Find where the given text appears and provide that cell's center as [x, y] coordinate. 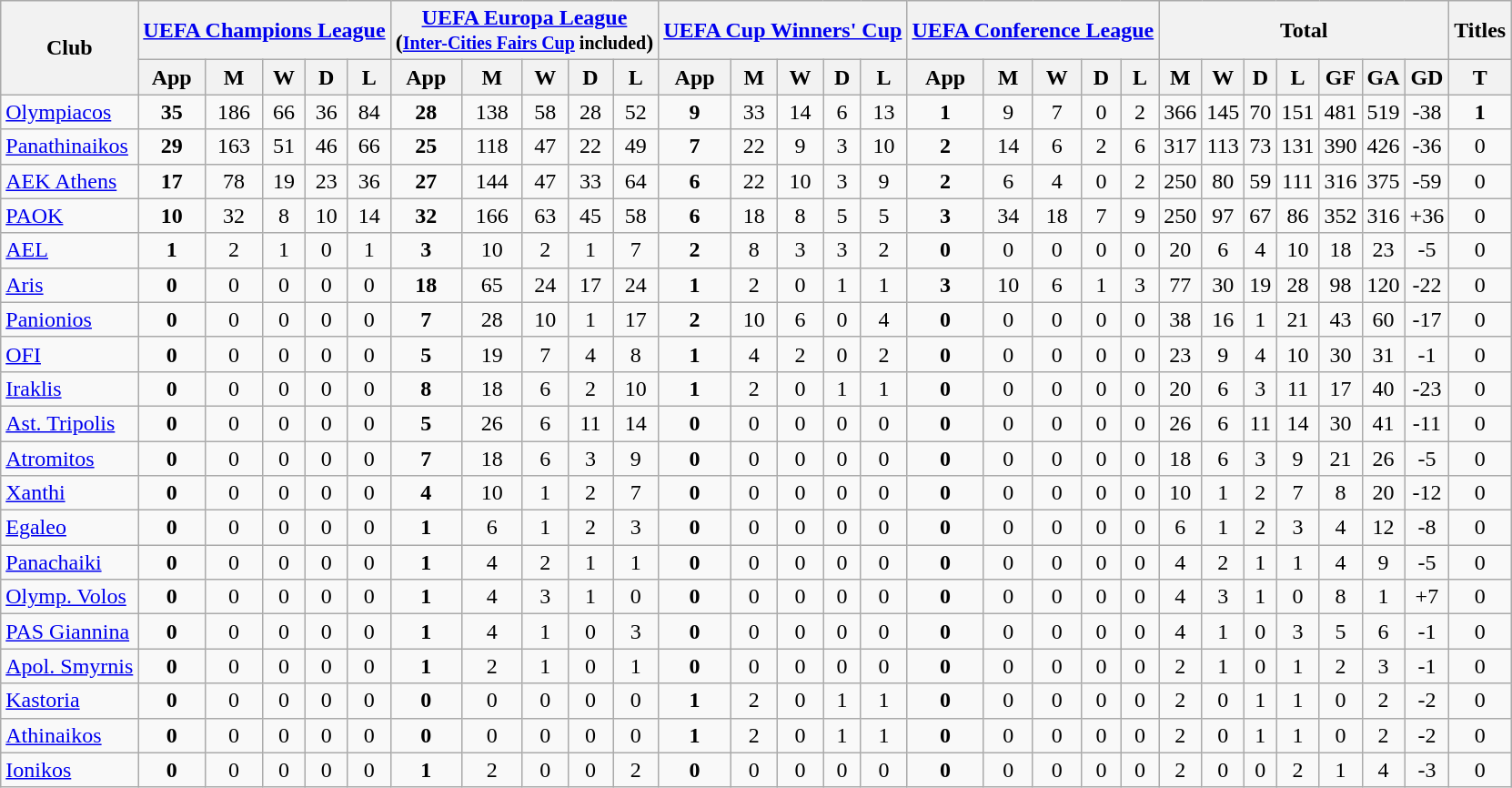
77 [1181, 285]
-36 [1426, 146]
Egaleo [69, 528]
Club [69, 47]
144 [491, 181]
40 [1383, 389]
PAS Giannina [69, 631]
-3 [1426, 770]
T [1480, 77]
PAOK [69, 216]
UEFA Champions League [264, 31]
366 [1181, 112]
73 [1261, 146]
97 [1223, 216]
Apol. Smyrnis [69, 666]
13 [884, 112]
16 [1223, 319]
+36 [1426, 216]
AEK Athens [69, 181]
Titles [1480, 31]
GA [1383, 77]
84 [369, 112]
186 [235, 112]
151 [1297, 112]
166 [491, 216]
29 [172, 146]
138 [491, 112]
-17 [1426, 319]
519 [1383, 112]
-12 [1426, 493]
-22 [1426, 285]
Olymp. Volos [69, 597]
80 [1223, 181]
UEFA Europa League(Inter-Cities Fairs Cup included) [524, 31]
-23 [1426, 389]
45 [590, 216]
120 [1383, 285]
352 [1341, 216]
67 [1261, 216]
163 [235, 146]
+7 [1426, 597]
-8 [1426, 528]
78 [235, 181]
60 [1383, 319]
41 [1383, 423]
Kastoria [69, 701]
-59 [1426, 181]
Panachaiki [69, 562]
51 [284, 146]
Ionikos [69, 770]
98 [1341, 285]
113 [1223, 146]
70 [1261, 112]
-11 [1426, 423]
Olympiacos [69, 112]
27 [426, 181]
64 [636, 181]
Atromitos [69, 458]
34 [1008, 216]
AEL [69, 250]
Aris [69, 285]
59 [1261, 181]
426 [1383, 146]
GF [1341, 77]
Athinaikos [69, 735]
OFI [69, 354]
317 [1181, 146]
145 [1223, 112]
65 [491, 285]
Panionios [69, 319]
46 [326, 146]
Ast. Tripolis [69, 423]
375 [1383, 181]
35 [172, 112]
GD [1426, 77]
390 [1341, 146]
63 [545, 216]
UEFA Cup Winners' Cup [782, 31]
Iraklis [69, 389]
Panathinaikos [69, 146]
43 [1341, 319]
UEFA Conference League [1033, 31]
Total [1305, 31]
49 [636, 146]
12 [1383, 528]
38 [1181, 319]
31 [1383, 354]
25 [426, 146]
-38 [1426, 112]
111 [1297, 181]
118 [491, 146]
Xanthi [69, 493]
52 [636, 112]
86 [1297, 216]
131 [1297, 146]
481 [1341, 112]
